Scan for the cell matching the given text and deliver its (x, y) coordinate at center. 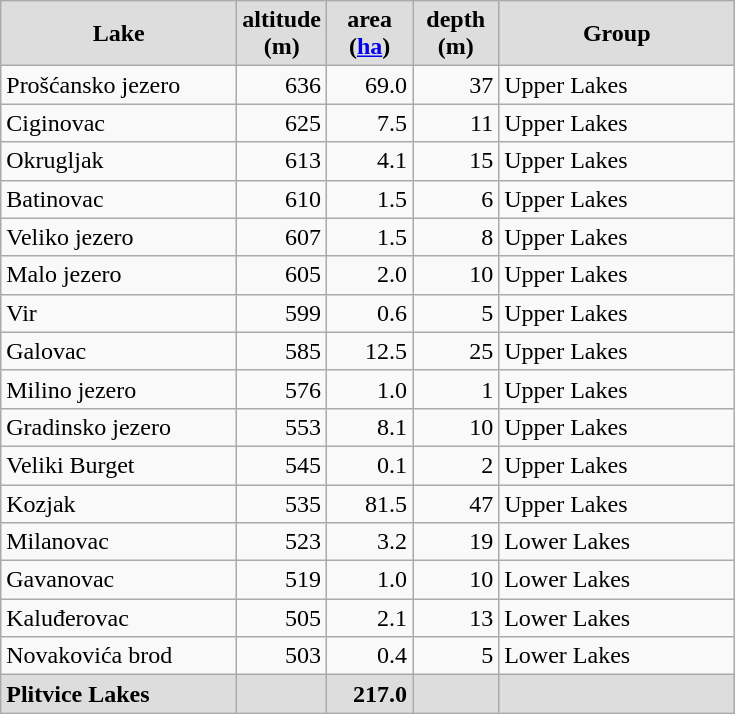
625 (282, 123)
15 (456, 161)
607 (282, 237)
11 (456, 123)
0.6 (370, 313)
69.0 (370, 85)
area (ha) (370, 34)
8.1 (370, 427)
Milino jezero (119, 389)
4.1 (370, 161)
2 (456, 465)
Ciginovac (119, 123)
605 (282, 275)
613 (282, 161)
Novakovića brod (119, 656)
217.0 (370, 694)
535 (282, 503)
Milanovac (119, 542)
Plitvice Lakes (119, 694)
Vir (119, 313)
Prošćansko jezero (119, 85)
505 (282, 618)
12.5 (370, 351)
Lake (119, 34)
585 (282, 351)
Galovac (119, 351)
636 (282, 85)
3.2 (370, 542)
8 (456, 237)
37 (456, 85)
2.1 (370, 618)
599 (282, 313)
553 (282, 427)
1 (456, 389)
519 (282, 580)
13 (456, 618)
523 (282, 542)
545 (282, 465)
19 (456, 542)
Group (617, 34)
81.5 (370, 503)
Malo jezero (119, 275)
Gavanovac (119, 580)
Veliko jezero (119, 237)
610 (282, 199)
503 (282, 656)
Kaluđerovac (119, 618)
576 (282, 389)
25 (456, 351)
Kozjak (119, 503)
0.4 (370, 656)
Veliki Burget (119, 465)
depth (m) (456, 34)
Batinovac (119, 199)
6 (456, 199)
7.5 (370, 123)
47 (456, 503)
Okrugljak (119, 161)
0.1 (370, 465)
Gradinsko jezero (119, 427)
2.0 (370, 275)
altitude (m) (282, 34)
